From the cell containing the given text, extract its center point as (X, Y) coordinate. 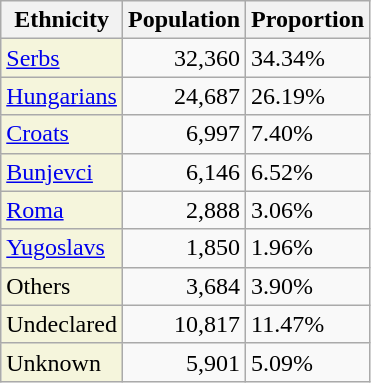
3,684 (184, 286)
Ethnicity (62, 20)
Unknown (62, 362)
Others (62, 286)
3.90% (308, 286)
6.52% (308, 172)
2,888 (184, 210)
Roma (62, 210)
34.34% (308, 58)
Undeclared (62, 324)
Population (184, 20)
Proportion (308, 20)
Serbs (62, 58)
Croats (62, 134)
26.19% (308, 96)
1,850 (184, 248)
Bunjevci (62, 172)
7.40% (308, 134)
Yugoslavs (62, 248)
5,901 (184, 362)
Hungarians (62, 96)
32,360 (184, 58)
24,687 (184, 96)
6,146 (184, 172)
10,817 (184, 324)
3.06% (308, 210)
5.09% (308, 362)
1.96% (308, 248)
11.47% (308, 324)
6,997 (184, 134)
